Capture the cell that displays the provided text and extract its (X, Y) central coordinate. 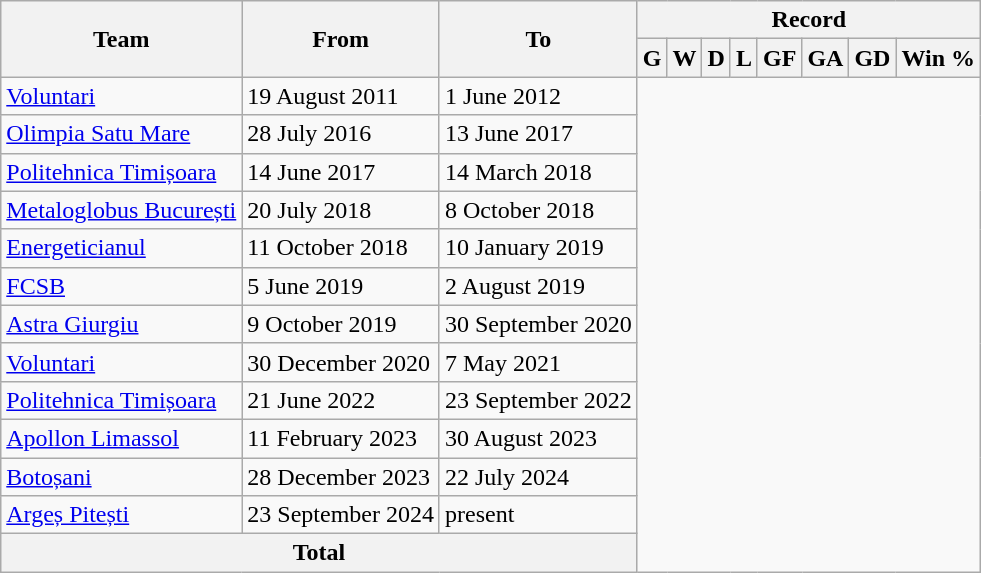
23 September 2024 (341, 515)
Astra Giurgiu (122, 324)
Apollon Limassol (122, 438)
Total (319, 553)
FCSB (122, 286)
30 August 2023 (538, 438)
2 August 2019 (538, 286)
From (341, 39)
14 June 2017 (341, 172)
21 June 2022 (341, 400)
GD (872, 58)
W (684, 58)
L (744, 58)
Botoșani (122, 477)
Metaloglobus București (122, 210)
GA (826, 58)
23 September 2022 (538, 400)
Team (122, 39)
13 June 2017 (538, 134)
Olimpia Satu Mare (122, 134)
11 October 2018 (341, 248)
D (716, 58)
1 June 2012 (538, 96)
11 February 2023 (341, 438)
Energeticianul (122, 248)
8 October 2018 (538, 210)
7 May 2021 (538, 362)
10 January 2019 (538, 248)
30 September 2020 (538, 324)
28 December 2023 (341, 477)
To (538, 39)
GF (779, 58)
Argeș Pitești (122, 515)
19 August 2011 (341, 96)
28 July 2016 (341, 134)
G (652, 58)
Record (808, 20)
9 October 2019 (341, 324)
30 December 2020 (341, 362)
5 June 2019 (341, 286)
22 July 2024 (538, 477)
present (538, 515)
14 March 2018 (538, 172)
20 July 2018 (341, 210)
Win % (938, 58)
